Provide the (X, Y) coordinate of the cell's center where the given text is located.  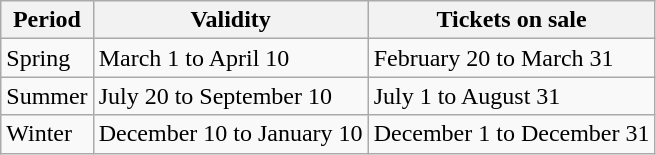
July 1 to August 31 (512, 96)
Period (47, 20)
Summer (47, 96)
Validity (230, 20)
December 1 to December 31 (512, 134)
Winter (47, 134)
July 20 to September 10 (230, 96)
Spring (47, 58)
February 20 to March 31 (512, 58)
Tickets on sale (512, 20)
March 1 to April 10 (230, 58)
December 10 to January 10 (230, 134)
